Identify which cell holds the provided text, then report its (X, Y) central coordinate. 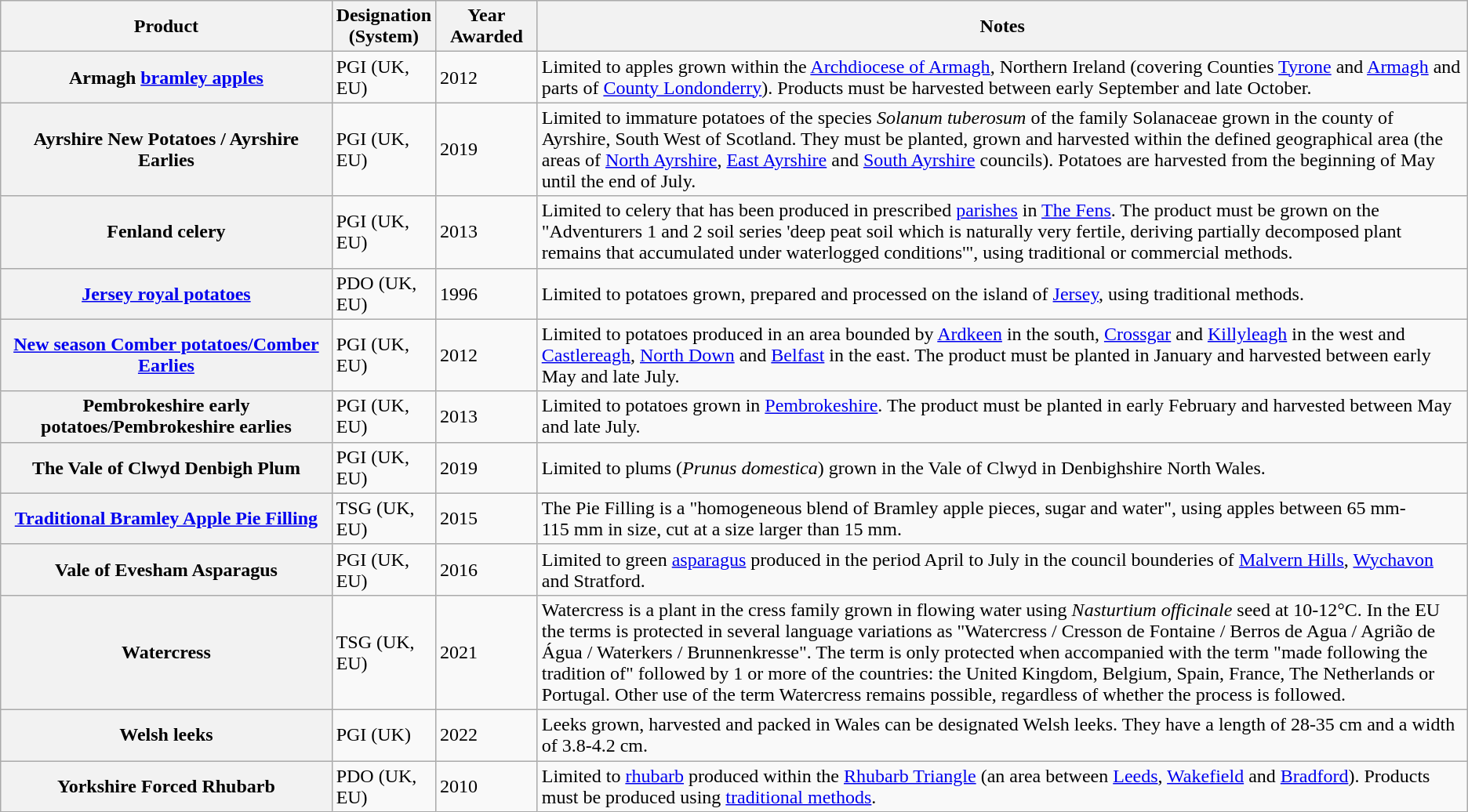
Traditional Bramley Apple Pie Filling (166, 519)
Yorkshire Forced Rhubarb (166, 785)
2016 (487, 569)
Armagh bramley apples (166, 77)
Product (166, 27)
2022 (487, 735)
PGI (UK) (383, 735)
Limited to potatoes grown in Pembrokeshire. The product must be planted in early February and harvested between May and late July. (1002, 417)
Leeks grown, harvested and packed in Wales can be designated Welsh leeks. They have a length of 28-35 cm and a width of 3.8-4.2 cm. (1002, 735)
Designation (System) (383, 27)
2021 (487, 652)
The Vale of Clwyd Denbigh Plum (166, 467)
Jersey royal potatoes (166, 293)
2010 (487, 785)
Watercress (166, 652)
New season Comber potatoes/Comber Earlies (166, 355)
Fenland celery (166, 232)
Pembrokeshire early potatoes/Pembrokeshire earlies (166, 417)
1996 (487, 293)
Ayrshire New Potatoes / Ayrshire Earlies (166, 149)
Notes (1002, 27)
Vale of Evesham Asparagus (166, 569)
Limited to plums (Prunus domestica) grown in the Vale of Clwyd in Denbighshire North Wales. (1002, 467)
Year Awarded (487, 27)
2015 (487, 519)
Welsh leeks (166, 735)
Limited to green asparagus produced in the period April to July in the council bounderies of Malvern Hills, Wychavon and Stratford. (1002, 569)
Limited to potatoes grown, prepared and processed on the island of Jersey, using traditional methods. (1002, 293)
